Pinpoint the cell where the given text exists, returning its [x, y] midpoint coordinate. 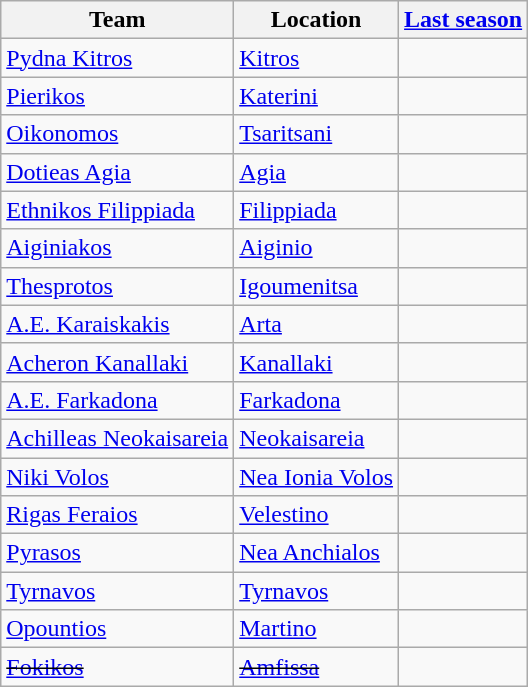
Niki Volos [118, 477]
Pydna Kitros [118, 58]
Oikonomos [118, 134]
Thesprotos [118, 286]
Aiginio [316, 248]
Kitros [316, 58]
Team [118, 20]
Arta [316, 324]
Nea Ionia Volos [316, 477]
Martino [316, 629]
Farkadona [316, 400]
Kanallaki [316, 362]
Agia [316, 172]
Igoumenitsa [316, 286]
Achilleas Neokaisareia [118, 438]
Aiginiakos [118, 248]
Pierikos [118, 96]
Amfissa [316, 667]
Dotieas Agia [118, 172]
Location [316, 20]
Neokaisareia [316, 438]
Tsaritsani [316, 134]
A.E. Karaiskakis [118, 324]
Rigas Feraios [118, 515]
Acheron Kanallaki [118, 362]
Fokikos [118, 667]
Velestino [316, 515]
Nea Anchialos [316, 553]
Filippiada [316, 210]
A.E. Farkadona [118, 400]
Pyrasos [118, 553]
Last season [464, 20]
Ethnikos Filippiada [118, 210]
Katerini [316, 96]
Opountios [118, 629]
